Scan for the cell matching the given text and deliver its [X, Y] coordinate at center. 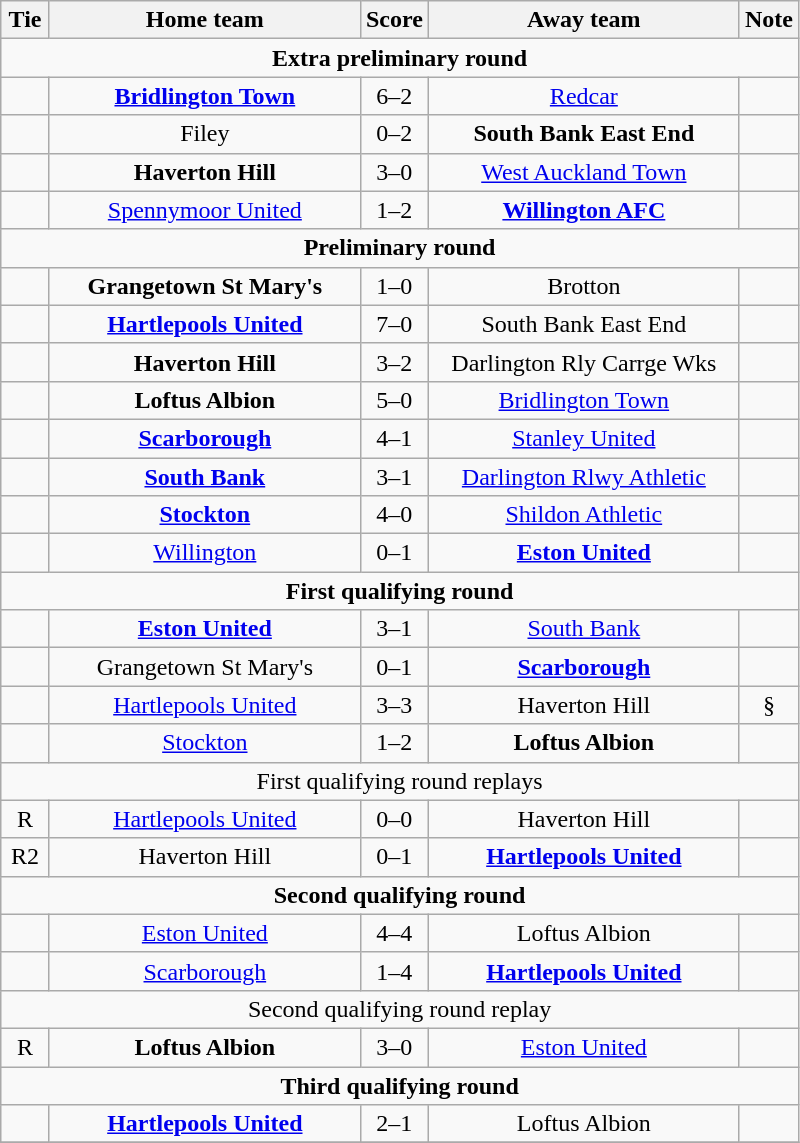
West Auckland Town [584, 172]
Stanley United [584, 438]
Extra preliminary round [400, 58]
Note [768, 20]
0–2 [394, 134]
Redcar [584, 96]
3–3 [394, 705]
Brotton [584, 286]
2–1 [394, 1124]
Filey [204, 134]
5–0 [394, 400]
Home team [204, 20]
R2 [26, 857]
0–0 [394, 819]
Darlington Rlwy Athletic [584, 477]
7–0 [394, 324]
Willington [204, 553]
Third qualifying round [400, 1085]
Preliminary round [400, 248]
Away team [584, 20]
4–1 [394, 438]
1–0 [394, 286]
6–2 [394, 96]
Shildon Athletic [584, 515]
3–2 [394, 362]
Willington AFC [584, 210]
Darlington Rly Carrge Wks [584, 362]
First qualifying round [400, 591]
4–4 [394, 933]
4–0 [394, 515]
1–4 [394, 971]
Second qualifying round [400, 895]
§ [768, 705]
Spennymoor United [204, 210]
Score [394, 20]
First qualifying round replays [400, 781]
Second qualifying round replay [400, 1009]
Tie [26, 20]
